For the text-containing cell, return its midpoint in [X, Y] coordinate format. 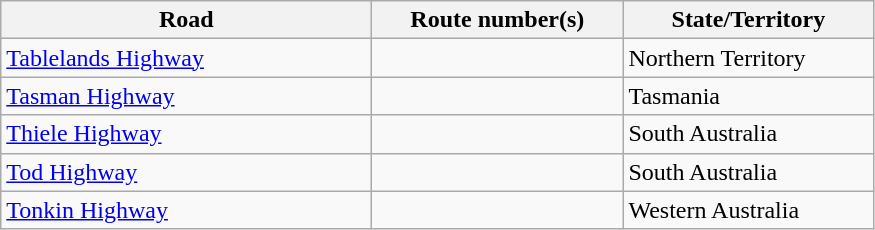
Road [186, 20]
Tasmania [748, 96]
Route number(s) [498, 20]
Thiele Highway [186, 134]
State/Territory [748, 20]
Tasman Highway [186, 96]
Northern Territory [748, 58]
Tonkin Highway [186, 210]
Western Australia [748, 210]
Tablelands Highway [186, 58]
Tod Highway [186, 172]
